For the text-containing cell, return its midpoint in [x, y] coordinate format. 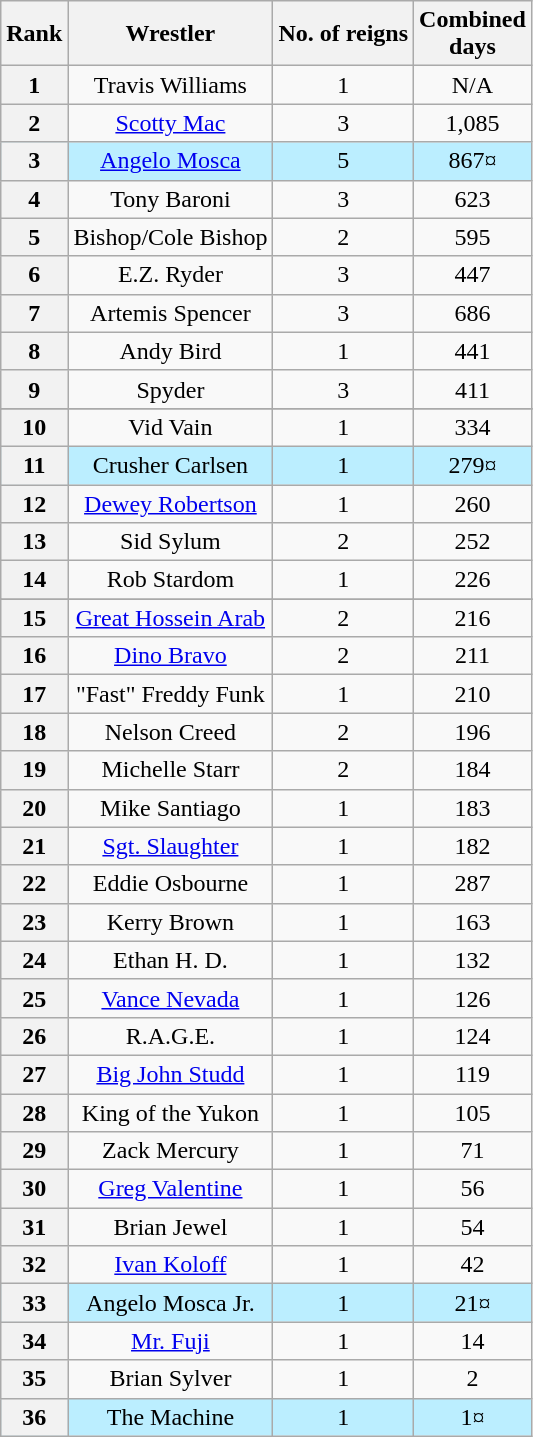
Andy Bird [170, 351]
Dewey Robertson [170, 503]
182 [473, 846]
119 [473, 1074]
Ivan Koloff [170, 1265]
42 [473, 1265]
N/A [473, 85]
19 [34, 770]
Bishop/Cole Bishop [170, 237]
18 [34, 732]
Combineddays [473, 34]
26 [34, 1036]
E.Z. Ryder [170, 275]
33 [34, 1303]
1¤ [473, 1417]
163 [473, 922]
Dino Bravo [170, 656]
Crusher Carlsen [170, 465]
22 [34, 884]
20 [34, 808]
867¤ [473, 161]
686 [473, 313]
71 [473, 1151]
Greg Valentine [170, 1189]
54 [473, 1227]
13 [34, 542]
595 [473, 237]
15 [34, 618]
105 [473, 1113]
441 [473, 351]
9 [34, 389]
28 [34, 1113]
126 [473, 998]
447 [473, 275]
Wrestler [170, 34]
Ethan H. D. [170, 960]
184 [473, 770]
Sgt. Slaughter [170, 846]
124 [473, 1036]
334 [473, 427]
Vance Nevada [170, 998]
216 [473, 618]
Angelo Mosca [170, 161]
Mike Santiago [170, 808]
260 [473, 503]
226 [473, 580]
Angelo Mosca Jr. [170, 1303]
21¤ [473, 1303]
8 [34, 351]
196 [473, 732]
7 [34, 313]
623 [473, 199]
411 [473, 389]
King of the Yukon [170, 1113]
Zack Mercury [170, 1151]
21 [34, 846]
Kerry Brown [170, 922]
Eddie Osbourne [170, 884]
Great Hossein Arab [170, 618]
Tony Baroni [170, 199]
32 [34, 1265]
Rank [34, 34]
Spyder [170, 389]
1,085 [473, 123]
210 [473, 694]
Michelle Starr [170, 770]
Scotty Mac [170, 123]
Vid Vain [170, 427]
211 [473, 656]
Brian Jewel [170, 1227]
No. of reigns [344, 34]
279¤ [473, 465]
17 [34, 694]
252 [473, 542]
23 [34, 922]
36 [34, 1417]
25 [34, 998]
R.A.G.E. [170, 1036]
Rob Stardom [170, 580]
4 [34, 199]
Travis Williams [170, 85]
24 [34, 960]
16 [34, 656]
56 [473, 1189]
Sid Sylum [170, 542]
Artemis Spencer [170, 313]
34 [34, 1341]
"Fast" Freddy Funk [170, 694]
27 [34, 1074]
183 [473, 808]
35 [34, 1379]
Nelson Creed [170, 732]
30 [34, 1189]
31 [34, 1227]
6 [34, 275]
Brian Sylver [170, 1379]
10 [34, 427]
Big John Studd [170, 1074]
287 [473, 884]
132 [473, 960]
12 [34, 503]
The Machine [170, 1417]
Mr. Fuji [170, 1341]
11 [34, 465]
29 [34, 1151]
